From the cell containing the given text, extract its center point as (X, Y) coordinate. 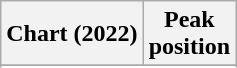
Peakposition (189, 34)
Chart (2022) (72, 34)
